Provide the (X, Y) coordinate of the cell's center where the given text is located.  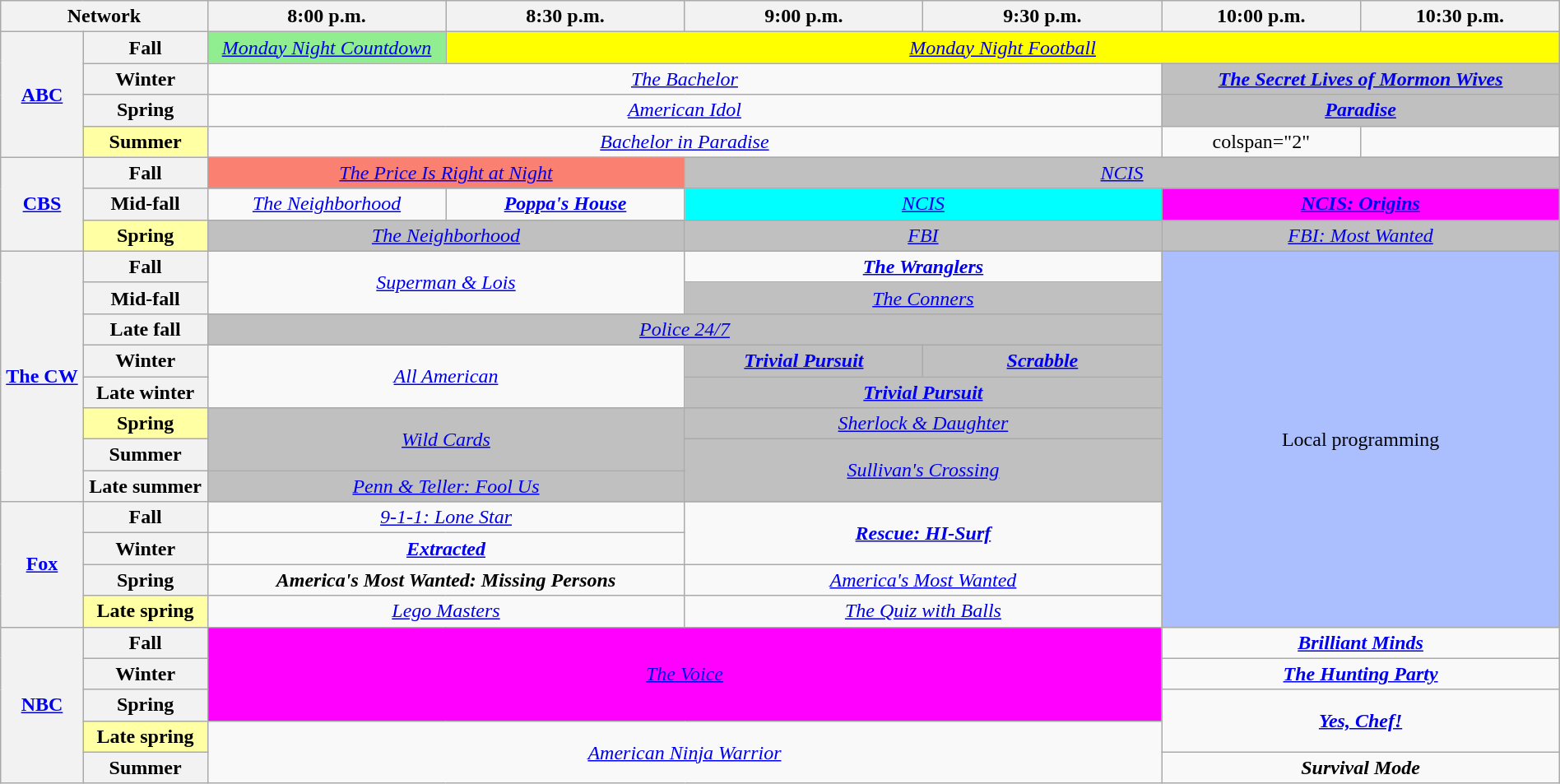
colspan="2" (1261, 141)
The Hunting Party (1361, 674)
America's Most Wanted: Missing Persons (446, 580)
Wild Cards (446, 439)
Network (104, 16)
Late fall (145, 329)
10:30 p.m. (1460, 16)
American Ninja Warrior (685, 752)
Sullivan's Crossing (923, 471)
The Quiz with Balls (923, 611)
Superman & Lois (446, 282)
Police 24/7 (685, 329)
9-1-1: Lone Star (446, 517)
Poppa's House (565, 204)
10:00 p.m. (1261, 16)
Local programming (1361, 439)
NCIS: Origins (1361, 204)
Rescue: HI-Surf (923, 533)
The Price Is Right at Night (446, 173)
The Wranglers (923, 267)
Late winter (145, 392)
Fox (42, 564)
The Voice (685, 674)
America's Most Wanted (923, 580)
American Idol (685, 110)
FBI (923, 235)
Monday Night Football (1002, 48)
The Bachelor (685, 79)
NBC (42, 705)
Penn & Teller: Fool Us (446, 486)
Survival Mode (1361, 768)
FBI: Most Wanted (1361, 235)
The Conners (923, 298)
9:00 p.m. (804, 16)
Bachelor in Paradise (685, 141)
8:30 p.m. (565, 16)
Monday Night Countdown (327, 48)
Scrabble (1042, 360)
Brilliant Minds (1361, 643)
Late summer (145, 486)
Sherlock & Daughter (923, 424)
Paradise (1361, 110)
The CW (42, 376)
Lego Masters (446, 611)
9:30 p.m. (1042, 16)
The Secret Lives of Mormon Wives (1361, 79)
All American (446, 376)
8:00 p.m. (327, 16)
ABC (42, 95)
Extracted (446, 549)
CBS (42, 204)
Yes, Chef! (1361, 721)
